Search for the cell housing the specified text and yield its (X, Y) center coordinate. 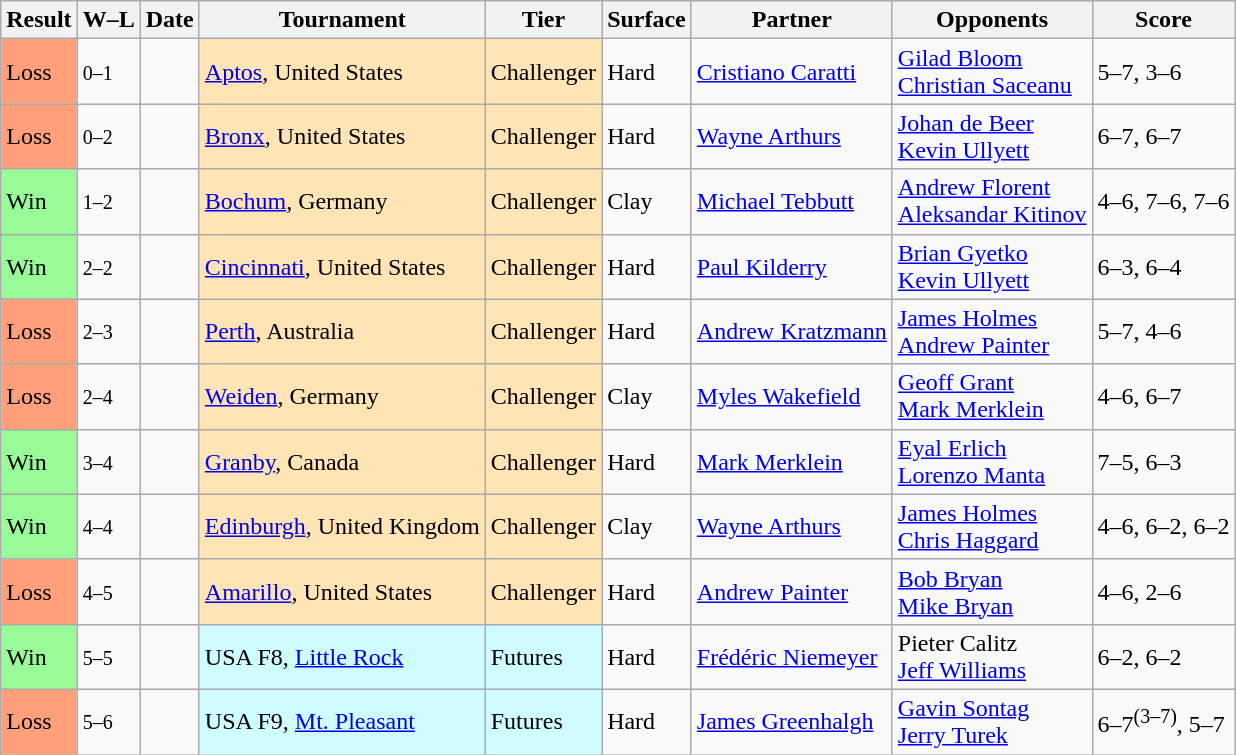
Edinburgh, United Kingdom (342, 526)
W–L (108, 20)
Opponents (992, 20)
4–6, 7–6, 7–6 (1164, 202)
Result (39, 20)
2–4 (108, 396)
Michael Tebbutt (792, 202)
Mark Merklein (792, 462)
Bob Bryan Mike Bryan (992, 592)
0–1 (108, 72)
5–5 (108, 656)
Gavin Sontag Jerry Turek (992, 722)
6–7(3–7), 5–7 (1164, 722)
6–2, 6–2 (1164, 656)
Andrew Florent Aleksandar Kitinov (992, 202)
Frédéric Niemeyer (792, 656)
James Holmes Chris Haggard (992, 526)
5–7, 3–6 (1164, 72)
Cincinnati, United States (342, 266)
4–6, 2–6 (1164, 592)
USA F9, Mt. Pleasant (342, 722)
Amarillo, United States (342, 592)
Tournament (342, 20)
7–5, 6–3 (1164, 462)
Weiden, Germany (342, 396)
Andrew Painter (792, 592)
Bochum, Germany (342, 202)
1–2 (108, 202)
Score (1164, 20)
Perth, Australia (342, 332)
Johan de Beer Kevin Ullyett (992, 136)
4–6, 6–2, 6–2 (1164, 526)
0–2 (108, 136)
Myles Wakefield (792, 396)
Tier (543, 20)
James Holmes Andrew Painter (992, 332)
Bronx, United States (342, 136)
Geoff Grant Mark Merklein (992, 396)
5–7, 4–6 (1164, 332)
James Greenhalgh (792, 722)
Paul Kilderry (792, 266)
Cristiano Caratti (792, 72)
5–6 (108, 722)
Aptos, United States (342, 72)
6–7, 6–7 (1164, 136)
2–2 (108, 266)
4–4 (108, 526)
Granby, Canada (342, 462)
USA F8, Little Rock (342, 656)
Date (170, 20)
Eyal Erlich Lorenzo Manta (992, 462)
3–4 (108, 462)
Partner (792, 20)
Pieter Calitz Jeff Williams (992, 656)
Brian Gyetko Kevin Ullyett (992, 266)
2–3 (108, 332)
Surface (647, 20)
Gilad Bloom Christian Saceanu (992, 72)
6–3, 6–4 (1164, 266)
4–5 (108, 592)
Andrew Kratzmann (792, 332)
4–6, 6–7 (1164, 396)
